For the text-containing cell, return its midpoint in [x, y] coordinate format. 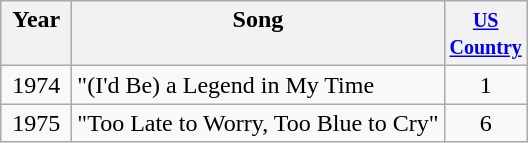
"(I'd Be) a Legend in My Time [258, 85]
US Country [486, 34]
Year [36, 34]
1 [486, 85]
1974 [36, 85]
"Too Late to Worry, Too Blue to Cry" [258, 123]
6 [486, 123]
1975 [36, 123]
Song [258, 34]
